Find where the given text appears and provide that cell's center as (x, y) coordinate. 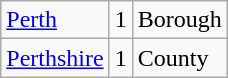
Borough (180, 20)
Perth (55, 20)
Perthshire (55, 58)
County (180, 58)
